Output the [x, y] coordinate of the center of the cell containing the given text.  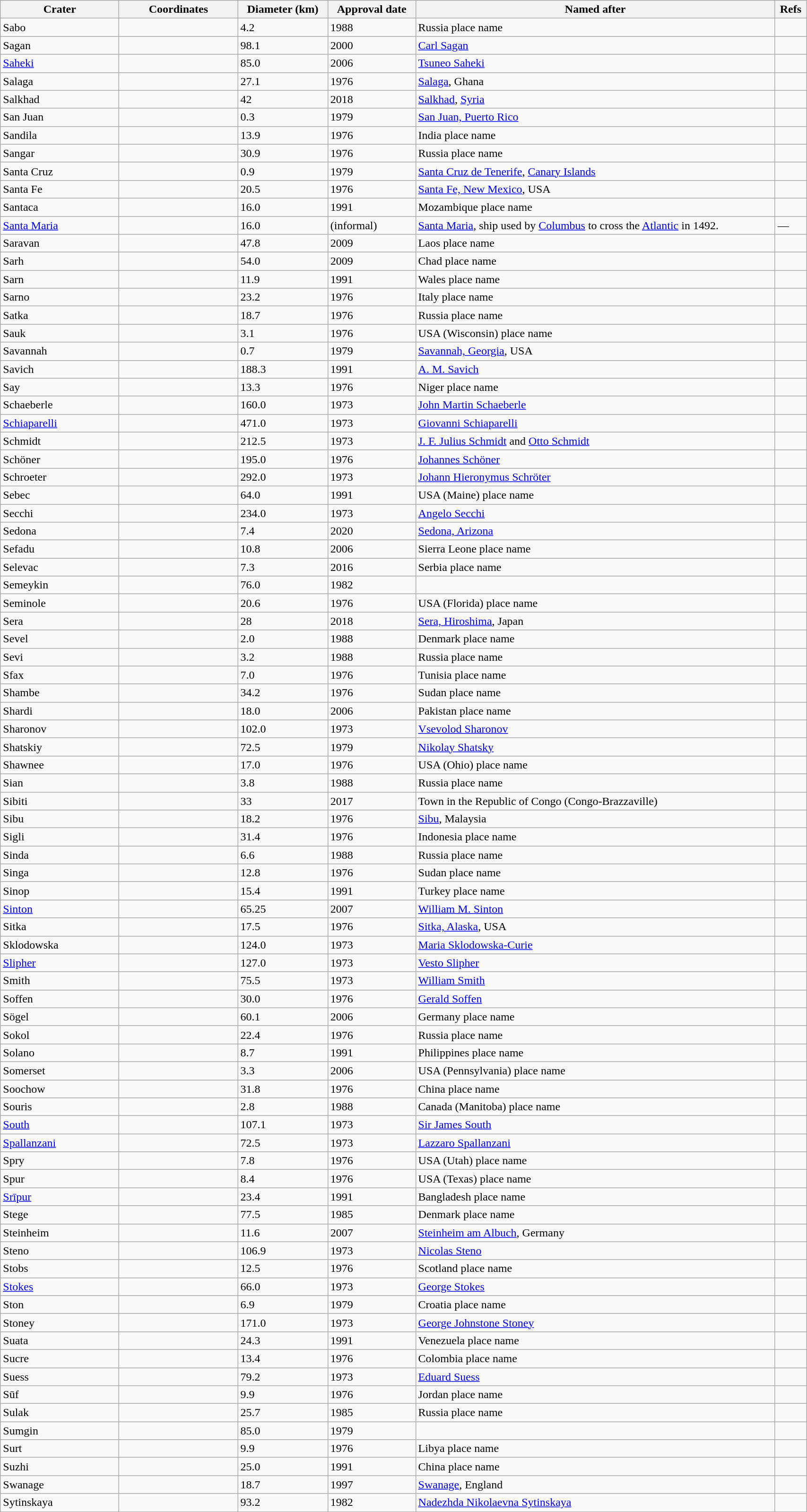
98.1 [283, 45]
Sian [60, 783]
Tunisia place name [595, 675]
Saravan [60, 243]
Sibiti [60, 801]
8.4 [283, 1179]
Souris [60, 1107]
Johannes Schöner [595, 459]
Sitka [60, 927]
Say [60, 387]
Sierra Leone place name [595, 549]
0.9 [283, 171]
31.4 [283, 837]
Sibu, Malaysia [595, 819]
64.0 [283, 495]
Santaca [60, 207]
Suess [60, 1377]
Sabo [60, 27]
292.0 [283, 477]
Stobs [60, 1269]
2017 [372, 801]
Sera [60, 621]
171.0 [283, 1322]
33 [283, 801]
3.1 [283, 333]
Spur [60, 1179]
Chad place name [595, 261]
Sfax [60, 675]
6.6 [283, 855]
7.4 [283, 531]
Singa [60, 873]
Spallanzani [60, 1143]
7.3 [283, 567]
Schöner [60, 459]
Swanage, England [595, 1485]
195.0 [283, 459]
13.4 [283, 1358]
Shatskiy [60, 747]
Italy place name [595, 297]
0.3 [283, 117]
Canada (Manitoba) place name [595, 1107]
Savich [60, 369]
106.9 [283, 1251]
Sibu [60, 819]
Mozambique place name [595, 207]
Steno [60, 1251]
Santa Maria, ship used by Columbus to cross the Atlantic in 1492. [595, 225]
George Johnstone Stoney [595, 1322]
San Juan [60, 117]
J. F. Julius Schmidt and Otto Schmidt [595, 441]
127.0 [283, 963]
Spry [60, 1161]
11.6 [283, 1233]
77.5 [283, 1215]
Philippines place name [595, 1053]
Stokes [60, 1287]
Salkhad [60, 99]
Sir James South [595, 1125]
USA (Maine) place name [595, 495]
Schroeter [60, 477]
Sevi [60, 657]
24.3 [283, 1340]
1997 [372, 1485]
79.2 [283, 1377]
John Martin Schaeberle [595, 405]
Pakistan place name [595, 711]
Jordan place name [595, 1395]
Croatia place name [595, 1305]
65.25 [283, 909]
3.8 [283, 783]
Sedona [60, 531]
San Juan, Puerto Rico [595, 117]
Germany place name [595, 1017]
93.2 [283, 1503]
Sytinskaya [60, 1503]
47.8 [283, 243]
Shambe [60, 693]
Angelo Secchi [595, 513]
Eduard Suess [595, 1377]
Venezuela place name [595, 1340]
25.7 [283, 1413]
Coordinates [179, 9]
22.4 [283, 1035]
Sebec [60, 495]
60.1 [283, 1017]
Johann Hieronymus Schröter [595, 477]
Sigli [60, 837]
10.8 [283, 549]
Salaga [60, 81]
Smith [60, 981]
234.0 [283, 513]
India place name [595, 135]
12.8 [283, 873]
Sūf [60, 1395]
Sulak [60, 1413]
Schmidt [60, 441]
75.5 [283, 981]
188.3 [283, 369]
Vesto Slipher [595, 963]
USA (Florida) place name [595, 603]
34.2 [283, 693]
Sitka, Alaska, USA [595, 927]
66.0 [283, 1287]
17.5 [283, 927]
7.0 [283, 675]
23.4 [283, 1197]
Sera, Hiroshima, Japan [595, 621]
Stoney [60, 1322]
George Stokes [595, 1287]
Niger place name [595, 387]
Libya place name [595, 1449]
William Smith [595, 981]
Salaga, Ghana [595, 81]
Approval date [372, 9]
Nadezhda Nikolaevna Sytinskaya [595, 1503]
Santa Maria [60, 225]
Giovanni Schiaparelli [595, 423]
Maria Sklodowska-Curie [595, 945]
Santa Fe [60, 189]
Lazzaro Spallanzani [595, 1143]
Sinda [60, 855]
Sucre [60, 1358]
Santa Cruz de Tenerife, Canary Islands [595, 171]
102.0 [283, 729]
54.0 [283, 261]
27.1 [283, 81]
Gerald Soffen [595, 999]
Sögel [60, 1017]
Salkhad, Syria [595, 99]
Scotland place name [595, 1269]
Sangar [60, 153]
3.2 [283, 657]
2.0 [283, 639]
Steinheim am Albuch, Germany [595, 1233]
31.8 [283, 1089]
17.0 [283, 765]
Secchi [60, 513]
3.3 [283, 1071]
Surt [60, 1449]
Srīpur [60, 1197]
12.5 [283, 1269]
Refs [790, 9]
212.5 [283, 441]
Savannah, Georgia, USA [595, 351]
Santa Cruz [60, 171]
20.5 [283, 189]
2.8 [283, 1107]
0.7 [283, 351]
Wales place name [595, 279]
18.2 [283, 819]
Named after [595, 9]
Town in the Republic of Congo (Congo-Brazzaville) [595, 801]
Ston [60, 1305]
Sefadu [60, 549]
Slipher [60, 963]
Sauk [60, 333]
4.2 [283, 27]
Swanage [60, 1485]
30.0 [283, 999]
6.9 [283, 1305]
2000 [372, 45]
Nicolas Steno [595, 1251]
7.8 [283, 1161]
Solano [60, 1053]
Shawnee [60, 765]
2020 [372, 531]
Schaeberle [60, 405]
Seminole [60, 603]
76.0 [283, 585]
Tsuneo Saheki [595, 63]
Vsevolod Sharonov [595, 729]
Saheki [60, 63]
30.9 [283, 153]
124.0 [283, 945]
2016 [372, 567]
Sedona, Arizona [595, 531]
Serbia place name [595, 567]
Semeykin [60, 585]
Sinop [60, 891]
13.3 [283, 387]
42 [283, 99]
Sharonov [60, 729]
Soochow [60, 1089]
Crater [60, 9]
Sklodowska [60, 945]
Shardi [60, 711]
— [790, 225]
Stege [60, 1215]
(informal) [372, 225]
11.9 [283, 279]
160.0 [283, 405]
Sarh [60, 261]
Schiaparelli [60, 423]
A. M. Savich [595, 369]
USA (Utah) place name [595, 1161]
Steinheim [60, 1233]
Bangladesh place name [595, 1197]
23.2 [283, 297]
Sarn [60, 279]
Sevel [60, 639]
Turkey place name [595, 891]
Sumgin [60, 1431]
Indonesia place name [595, 837]
Sinton [60, 909]
Carl Sagan [595, 45]
Diameter (km) [283, 9]
Sagan [60, 45]
Sokol [60, 1035]
Savannah [60, 351]
20.6 [283, 603]
25.0 [283, 1467]
13.9 [283, 135]
Soffen [60, 999]
Selevac [60, 567]
Sandila [60, 135]
USA (Pennsylvania) place name [595, 1071]
Satka [60, 315]
18.0 [283, 711]
15.4 [283, 891]
Somerset [60, 1071]
USA (Ohio) place name [595, 765]
USA (Texas) place name [595, 1179]
Suata [60, 1340]
William M. Sinton [595, 909]
28 [283, 621]
Laos place name [595, 243]
8.7 [283, 1053]
USA (Wisconsin) place name [595, 333]
Colombia place name [595, 1358]
107.1 [283, 1125]
471.0 [283, 423]
Nikolay Shatsky [595, 747]
South [60, 1125]
Suzhi [60, 1467]
Sarno [60, 297]
Santa Fe, New Mexico, USA [595, 189]
